Output the [x, y] coordinate of the center of the cell containing the given text.  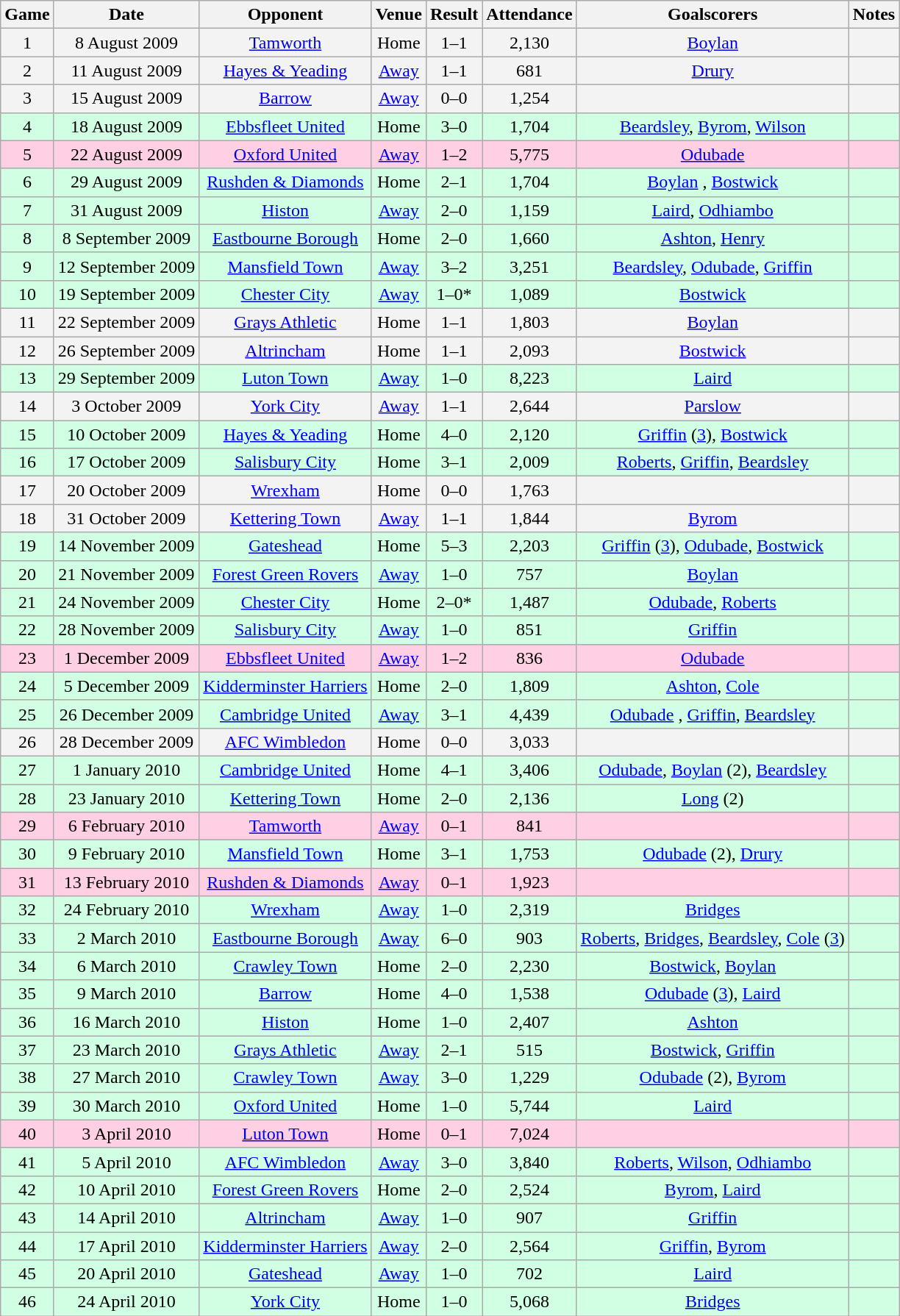
Odubade, Boylan (2), Beardsley [712, 770]
20 April 2010 [126, 1274]
10 [27, 294]
Long (2) [712, 798]
7 [27, 210]
12 September 2009 [126, 266]
2,120 [529, 435]
28 November 2009 [126, 630]
2,564 [529, 1246]
10 October 2009 [126, 435]
16 March 2010 [126, 1022]
Drury [712, 71]
7,024 [529, 1134]
2,319 [529, 910]
36 [27, 1022]
2,130 [529, 43]
21 [27, 602]
1,159 [529, 210]
Byrom, Laird [712, 1190]
23 [27, 658]
15 [27, 435]
26 December 2009 [126, 714]
2 [27, 71]
6–0 [454, 938]
1,660 [529, 238]
11 [27, 322]
22 August 2009 [126, 154]
Odubade, Roberts [712, 602]
39 [27, 1106]
Opponent [285, 15]
3,406 [529, 770]
1 [27, 43]
42 [27, 1190]
Griffin, Byrom [712, 1246]
35 [27, 994]
19 [27, 546]
26 September 2009 [126, 351]
Odubade (2), Drury [712, 854]
Griffin (3), Odubade, Bostwick [712, 546]
1,229 [529, 1078]
4 [27, 126]
15 August 2009 [126, 99]
6 [27, 182]
18 [27, 518]
17 October 2009 [126, 462]
41 [27, 1162]
702 [529, 1274]
Beardsley, Odubade, Griffin [712, 266]
3 [27, 99]
6 March 2010 [126, 966]
10 April 2010 [126, 1190]
1,089 [529, 294]
2,407 [529, 1022]
46 [27, 1302]
31 October 2009 [126, 518]
26 [27, 742]
2,230 [529, 966]
22 [27, 630]
24 [27, 686]
24 November 2009 [126, 602]
1,803 [529, 322]
2,644 [529, 407]
4,439 [529, 714]
29 August 2009 [126, 182]
1–0* [454, 294]
25 [27, 714]
Date [126, 15]
13 [27, 379]
3,840 [529, 1162]
40 [27, 1134]
Roberts, Griffin, Beardsley [712, 462]
33 [27, 938]
44 [27, 1246]
Ashton [712, 1022]
16 [27, 462]
8 September 2009 [126, 238]
29 September 2009 [126, 379]
1,763 [529, 490]
Roberts, Wilson, Odhiambo [712, 1162]
2,009 [529, 462]
14 November 2009 [126, 546]
43 [27, 1217]
Odubade (2), Byrom [712, 1078]
32 [27, 910]
2,093 [529, 351]
28 [27, 798]
23 March 2010 [126, 1050]
Griffin (3), Bostwick [712, 435]
24 April 2010 [126, 1302]
5–3 [454, 546]
Notes [874, 15]
757 [529, 574]
31 [27, 882]
1,809 [529, 686]
23 January 2010 [126, 798]
34 [27, 966]
841 [529, 826]
836 [529, 658]
28 December 2009 [126, 742]
29 [27, 826]
Odubade , Griffin, Beardsley [712, 714]
Byrom [712, 518]
3 October 2009 [126, 407]
20 [27, 574]
1,753 [529, 854]
Boylan , Bostwick [712, 182]
2 March 2010 [126, 938]
Bostwick, Griffin [712, 1050]
4–1 [454, 770]
14 [27, 407]
903 [529, 938]
1,538 [529, 994]
Venue [399, 15]
19 September 2009 [126, 294]
Ashton, Henry [712, 238]
1,923 [529, 882]
27 [27, 770]
5,775 [529, 154]
12 [27, 351]
11 August 2009 [126, 71]
Bostwick, Boylan [712, 966]
2,524 [529, 1190]
681 [529, 71]
5 [27, 154]
3,033 [529, 742]
851 [529, 630]
1,844 [529, 518]
Odubade (3), Laird [712, 994]
9 March 2010 [126, 994]
9 February 2010 [126, 854]
20 October 2009 [126, 490]
8 [27, 238]
907 [529, 1217]
2–0* [454, 602]
18 August 2009 [126, 126]
9 [27, 266]
22 September 2009 [126, 322]
24 February 2010 [126, 910]
14 April 2010 [126, 1217]
Laird, Odhiambo [712, 210]
5 April 2010 [126, 1162]
Goalscorers [712, 15]
Attendance [529, 15]
17 April 2010 [126, 1246]
8 August 2009 [126, 43]
Game [27, 15]
Beardsley, Byrom, Wilson [712, 126]
45 [27, 1274]
Ashton, Cole [712, 686]
5,744 [529, 1106]
3 April 2010 [126, 1134]
5 December 2009 [126, 686]
17 [27, 490]
31 August 2009 [126, 210]
1 December 2009 [126, 658]
2,203 [529, 546]
2,136 [529, 798]
Roberts, Bridges, Beardsley, Cole (3) [712, 938]
1 January 2010 [126, 770]
30 [27, 854]
1,487 [529, 602]
515 [529, 1050]
Parslow [712, 407]
Result [454, 15]
3–2 [454, 266]
6 February 2010 [126, 826]
3,251 [529, 266]
13 February 2010 [126, 882]
21 November 2009 [126, 574]
1,254 [529, 99]
5,068 [529, 1302]
27 March 2010 [126, 1078]
8,223 [529, 379]
38 [27, 1078]
37 [27, 1050]
30 March 2010 [126, 1106]
